From the cell containing the given text, extract its center point as (X, Y) coordinate. 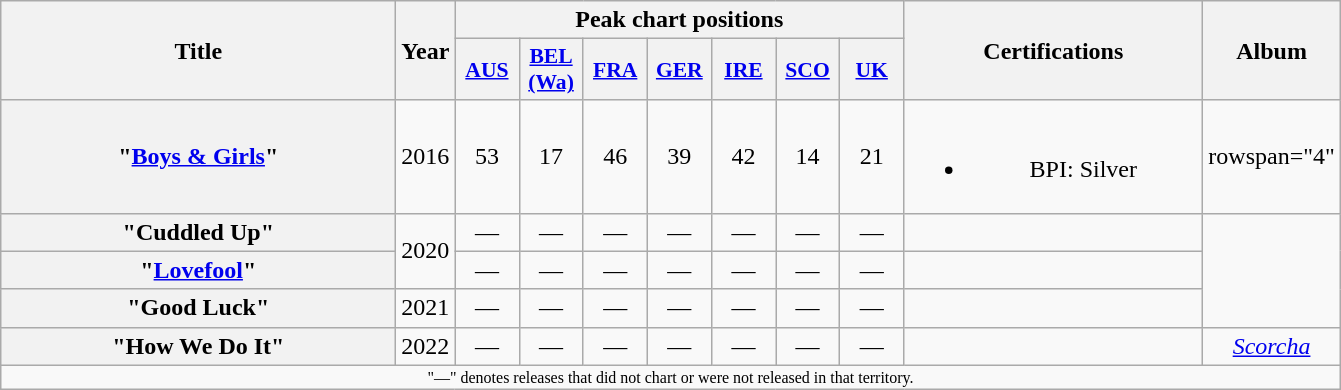
2021 (426, 308)
GER (679, 70)
Peak chart positions (680, 20)
53 (487, 156)
42 (743, 156)
17 (551, 156)
14 (808, 156)
"Cuddled Up" (198, 232)
46 (615, 156)
UK (872, 70)
2016 (426, 156)
AUS (487, 70)
"Boys & Girls" (198, 156)
2020 (426, 251)
rowspan="4" (1272, 156)
BEL(Wa) (551, 70)
Scorcha (1272, 346)
2022 (426, 346)
"Good Luck" (198, 308)
FRA (615, 70)
Certifications (1054, 50)
"Lovefool" (198, 270)
SCO (808, 70)
"—" denotes releases that did not chart or were not released in that territory. (671, 377)
39 (679, 156)
BPI: Silver (1054, 156)
Album (1272, 50)
"How We Do It" (198, 346)
21 (872, 156)
Title (198, 50)
Year (426, 50)
IRE (743, 70)
